Scan for the cell matching the given text and deliver its (x, y) coordinate at center. 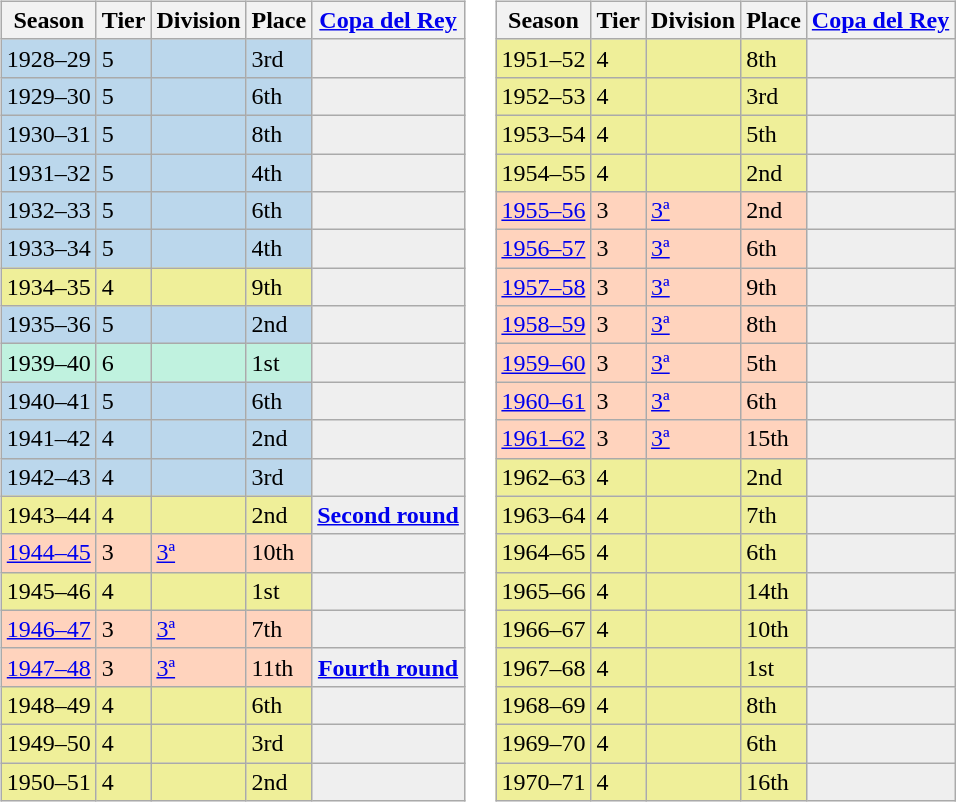
1948–49 (48, 705)
1946–47 (48, 629)
1968–69 (544, 705)
1953–54 (544, 134)
1966–67 (544, 629)
1952–53 (544, 96)
1944–45 (48, 553)
1956–57 (544, 249)
1941–42 (48, 439)
1931–32 (48, 173)
1945–46 (48, 591)
11th (279, 667)
1928–29 (48, 58)
1955–56 (544, 211)
1957–58 (544, 287)
1933–34 (48, 249)
1951–52 (544, 58)
Second round (388, 515)
1967–68 (544, 667)
1959–60 (544, 363)
1954–55 (544, 173)
1935–36 (48, 325)
Fourth round (388, 667)
1950–51 (48, 781)
1962–63 (544, 477)
1964–65 (544, 553)
16th (774, 781)
1958–59 (544, 325)
1940–41 (48, 401)
1969–70 (544, 743)
14th (774, 591)
1934–35 (48, 287)
1970–71 (544, 781)
1929–30 (48, 96)
1930–31 (48, 134)
1932–33 (48, 211)
1949–50 (48, 743)
1960–61 (544, 401)
15th (774, 439)
1943–44 (48, 515)
1939–40 (48, 363)
1961–62 (544, 439)
1965–66 (544, 591)
1963–64 (544, 515)
6 (124, 363)
1947–48 (48, 667)
1942–43 (48, 477)
